Capture the cell that displays the provided text and extract its [x, y] central coordinate. 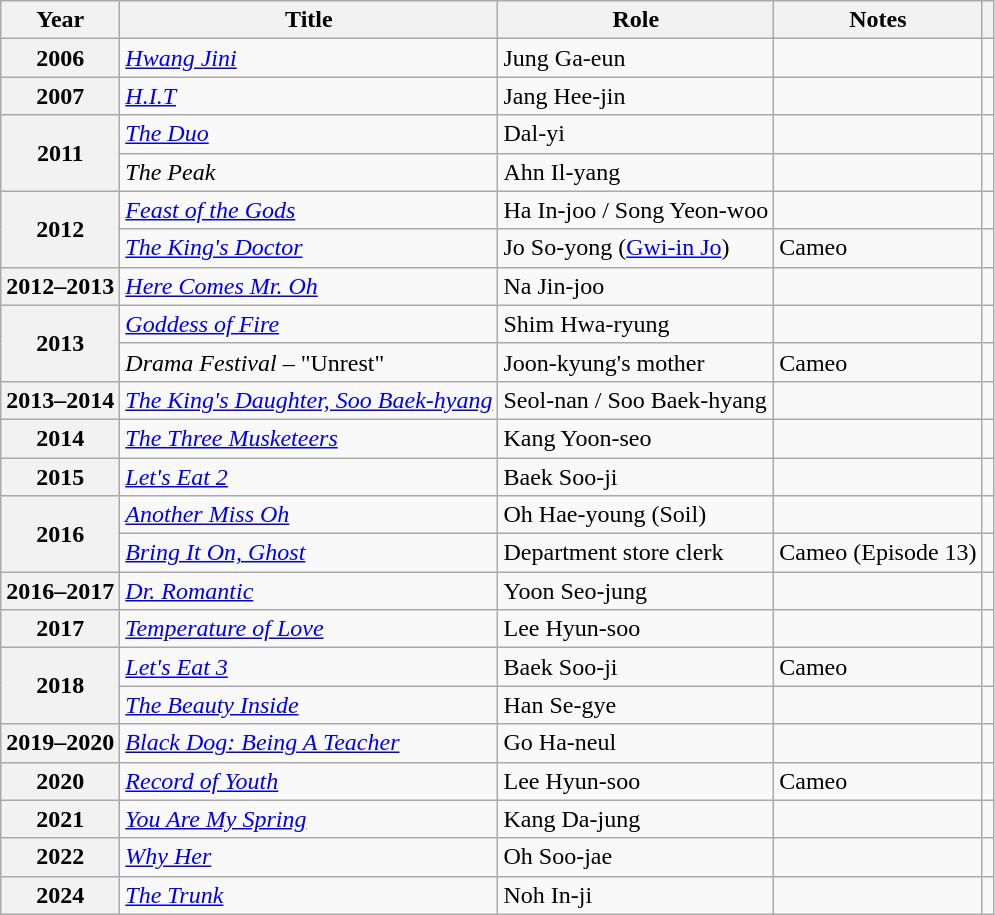
Ahn Il-yang [636, 172]
2016 [60, 534]
2022 [60, 857]
The King's Daughter, Soo Baek-hyang [309, 400]
Year [60, 20]
H.I.T [309, 96]
2018 [60, 686]
2013 [60, 343]
The Trunk [309, 895]
Joon-kyung's mother [636, 362]
Hwang Jini [309, 58]
Why Her [309, 857]
Goddess of Fire [309, 324]
Dr. Romantic [309, 591]
Na Jin-joo [636, 286]
2016–2017 [60, 591]
Another Miss Oh [309, 515]
2006 [60, 58]
Ha In-joo / Song Yeon-woo [636, 210]
Oh Soo-jae [636, 857]
Noh In-ji [636, 895]
Shim Hwa-ryung [636, 324]
Temperature of Love [309, 629]
Notes [878, 20]
Drama Festival – "Unrest" [309, 362]
Oh Hae-young (Soil) [636, 515]
2013–2014 [60, 400]
Jang Hee-jin [636, 96]
2019–2020 [60, 743]
Jung Ga-eun [636, 58]
2015 [60, 477]
2024 [60, 895]
Feast of the Gods [309, 210]
Dal-yi [636, 134]
Kang Yoon-seo [636, 438]
Let's Eat 2 [309, 477]
You Are My Spring [309, 819]
2021 [60, 819]
2020 [60, 781]
2012 [60, 229]
Go Ha-neul [636, 743]
Kang Da-jung [636, 819]
Cameo (Episode 13) [878, 553]
The King's Doctor [309, 248]
Jo So-yong (Gwi-in Jo) [636, 248]
The Beauty Inside [309, 705]
2011 [60, 153]
2007 [60, 96]
Here Comes Mr. Oh [309, 286]
The Duo [309, 134]
Han Se-gye [636, 705]
2017 [60, 629]
Bring It On, Ghost [309, 553]
Department store clerk [636, 553]
Yoon Seo-jung [636, 591]
Let's Eat 3 [309, 667]
Black Dog: Being A Teacher [309, 743]
Role [636, 20]
2014 [60, 438]
Title [309, 20]
Record of Youth [309, 781]
The Three Musketeers [309, 438]
2012–2013 [60, 286]
Seol-nan / Soo Baek-hyang [636, 400]
The Peak [309, 172]
